Detect which cell encompasses the target text, then output its (x, y) center coordinate. 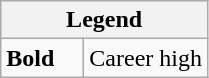
Bold (42, 58)
Career high (146, 58)
Legend (104, 20)
